From the cell containing the given text, extract its center point as [X, Y] coordinate. 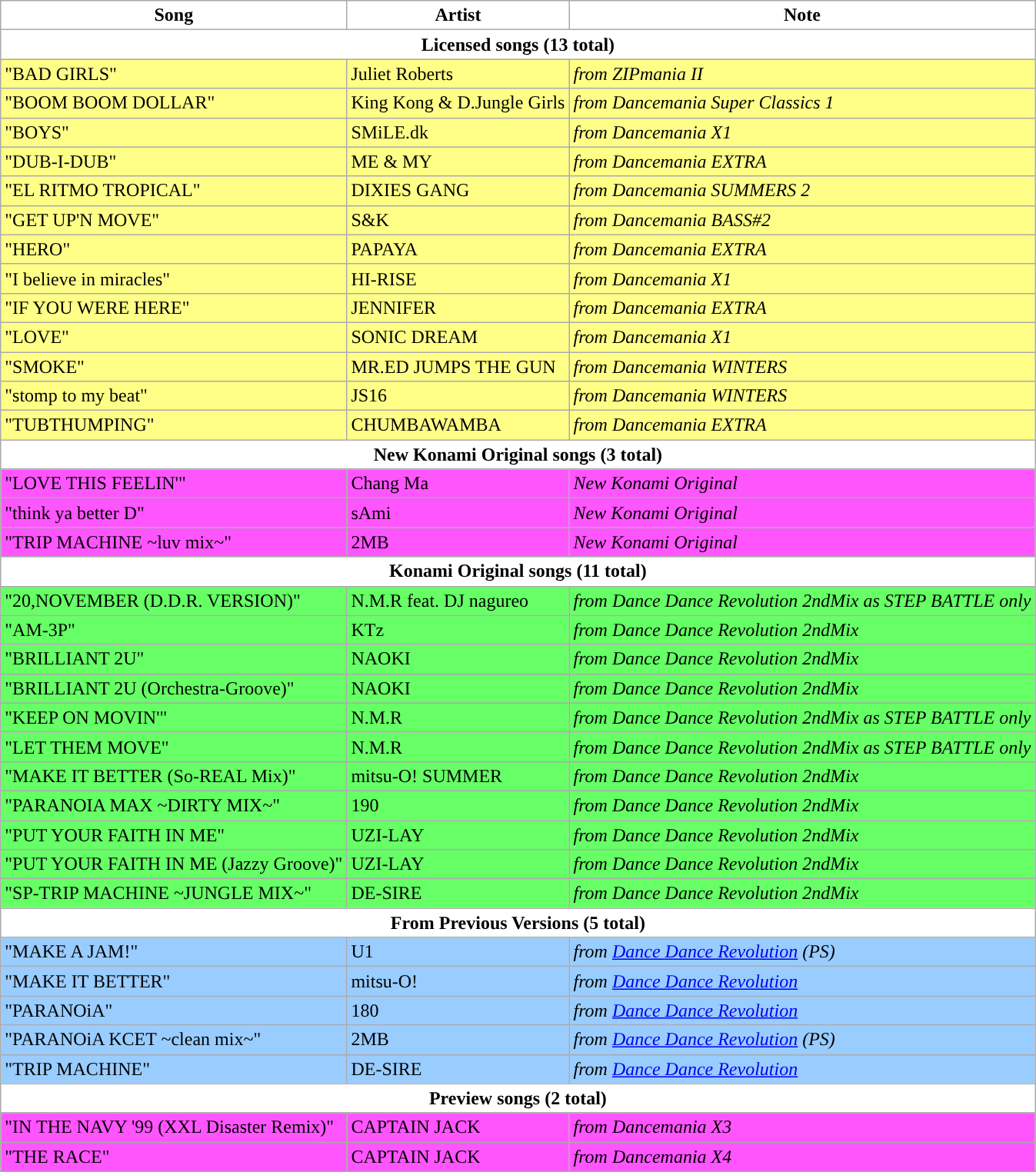
N.M.R feat. DJ nagureo [458, 601]
"stomp to my beat" [174, 396]
"LOVE" [174, 337]
from Dancemania SUMMERS 2 [802, 191]
"BAD GIRLS" [174, 74]
from Dancemania Super Classics 1 [802, 103]
Juliet Roberts [458, 74]
Preview songs (2 total) [518, 1098]
SONIC DREAM [458, 337]
"PUT YOUR FAITH IN ME" [174, 834]
"PUT YOUR FAITH IN ME (Jazzy Groove)" [174, 864]
"DUB-I-DUB" [174, 161]
Song [174, 15]
"HERO" [174, 249]
sAmi [458, 513]
"MAKE IT BETTER (So-REAL Mix)" [174, 776]
King Kong & D.Jungle Girls [458, 103]
from Dancemania X3 [802, 1127]
"MAKE A JAM!" [174, 952]
CHUMBAWAMBA [458, 425]
"PARANOiA KCET ~clean mix~" [174, 1040]
"EL RITMO TROPICAL" [174, 191]
190 [458, 805]
U1 [458, 952]
JS16 [458, 396]
"SP-TRIP MACHINE ~JUNGLE MIX~" [174, 894]
"KEEP ON MOVIN'" [174, 718]
"BOYS" [174, 132]
"20,NOVEMBER (D.D.R. VERSION)" [174, 601]
Licensed songs (13 total) [518, 45]
"THE RACE" [174, 1157]
from Dancemania X4 [802, 1157]
mitsu-O! SUMMER [458, 776]
from ZIPmania II [802, 74]
180 [458, 1011]
mitsu-O! [458, 981]
PAPAYA [458, 249]
New Konami Original songs (3 total) [518, 454]
"BRILLIANT 2U (Orchestra-Groove)" [174, 688]
KTz [458, 630]
JENNIFER [458, 308]
"GET UP'N MOVE" [174, 220]
"think ya better D" [174, 513]
"TUBTHUMPING" [174, 425]
"BRILLIANT 2U" [174, 659]
"TRIP MACHINE ~luv mix~" [174, 542]
HI-RISE [458, 278]
"MAKE IT BETTER" [174, 981]
"AM-3P" [174, 630]
"IF YOU WERE HERE" [174, 308]
"IN THE NAVY '99 (XXL Disaster Remix)" [174, 1127]
Konami Original songs (11 total) [518, 571]
Chang Ma [458, 484]
Note [802, 15]
Artist [458, 15]
S&K [458, 220]
"PARANOIA MAX ~DIRTY MIX~" [174, 805]
DIXIES GANG [458, 191]
"SMOKE" [174, 367]
SMiLE.dk [458, 132]
From Previous Versions (5 total) [518, 923]
"LET THEM MOVE" [174, 747]
"BOOM BOOM DOLLAR" [174, 103]
"LOVE THIS FEELIN'" [174, 484]
"I believe in miracles" [174, 278]
"PARANOiA" [174, 1011]
"TRIP MACHINE" [174, 1069]
from Dancemania BASS#2 [802, 220]
ME & MY [458, 161]
MR.ED JUMPS THE GUN [458, 367]
